Provide the [X, Y] coordinate of the cell's center where the given text is located.  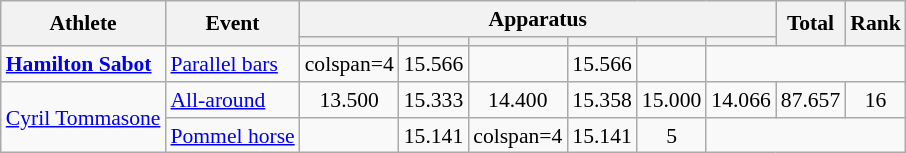
13.500 [350, 100]
Rank [876, 24]
87.657 [810, 100]
Athlete [84, 24]
16 [876, 100]
14.066 [740, 100]
14.400 [518, 100]
colspan=4 [350, 64]
Event [232, 24]
Cyril Tommasone [84, 118]
15.000 [672, 100]
Parallel bars [232, 64]
15.333 [434, 100]
Apparatus [538, 19]
Hamilton Sabot [84, 64]
All-around [232, 100]
Total [810, 24]
15.358 [602, 100]
